For the text-containing cell, return its midpoint in [x, y] coordinate format. 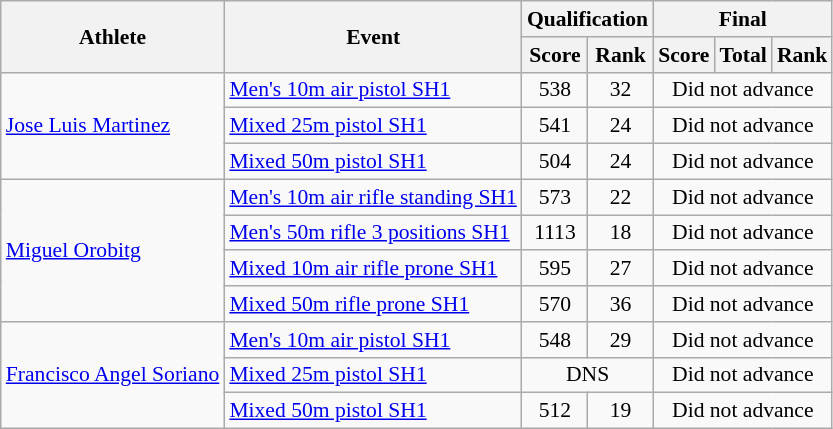
512 [555, 411]
Total [742, 55]
27 [620, 269]
Men's 50m rifle 3 positions SH1 [373, 233]
Mixed 10m air rifle prone SH1 [373, 269]
573 [555, 197]
Event [373, 36]
595 [555, 269]
Miguel Orobitg [113, 250]
32 [620, 90]
541 [555, 126]
504 [555, 162]
19 [620, 411]
Athlete [113, 36]
36 [620, 304]
Qualification [588, 19]
Mixed 50m rifle prone SH1 [373, 304]
538 [555, 90]
22 [620, 197]
Final [742, 19]
Francisco Angel Soriano [113, 376]
1113 [555, 233]
570 [555, 304]
548 [555, 340]
29 [620, 340]
18 [620, 233]
Men's 10m air rifle standing SH1 [373, 197]
Jose Luis Martinez [113, 126]
DNS [588, 375]
